Pinpoint the cell where the given text exists, returning its (x, y) midpoint coordinate. 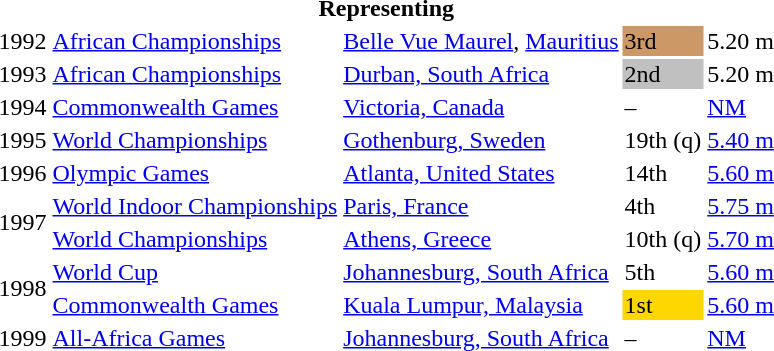
14th (663, 173)
World Cup (195, 272)
3rd (663, 41)
Athens, Greece (481, 239)
5th (663, 272)
Paris, France (481, 206)
Durban, South Africa (481, 74)
World Indoor Championships (195, 206)
Kuala Lumpur, Malaysia (481, 305)
19th (q) (663, 140)
1st (663, 305)
10th (q) (663, 239)
– (663, 107)
2nd (663, 74)
Belle Vue Maurel, Mauritius (481, 41)
Johannesburg, South Africa (481, 272)
Victoria, Canada (481, 107)
Olympic Games (195, 173)
4th (663, 206)
Atlanta, United States (481, 173)
Gothenburg, Sweden (481, 140)
